Determine the (X, Y) coordinate at the center of the cell enclosing the given text.  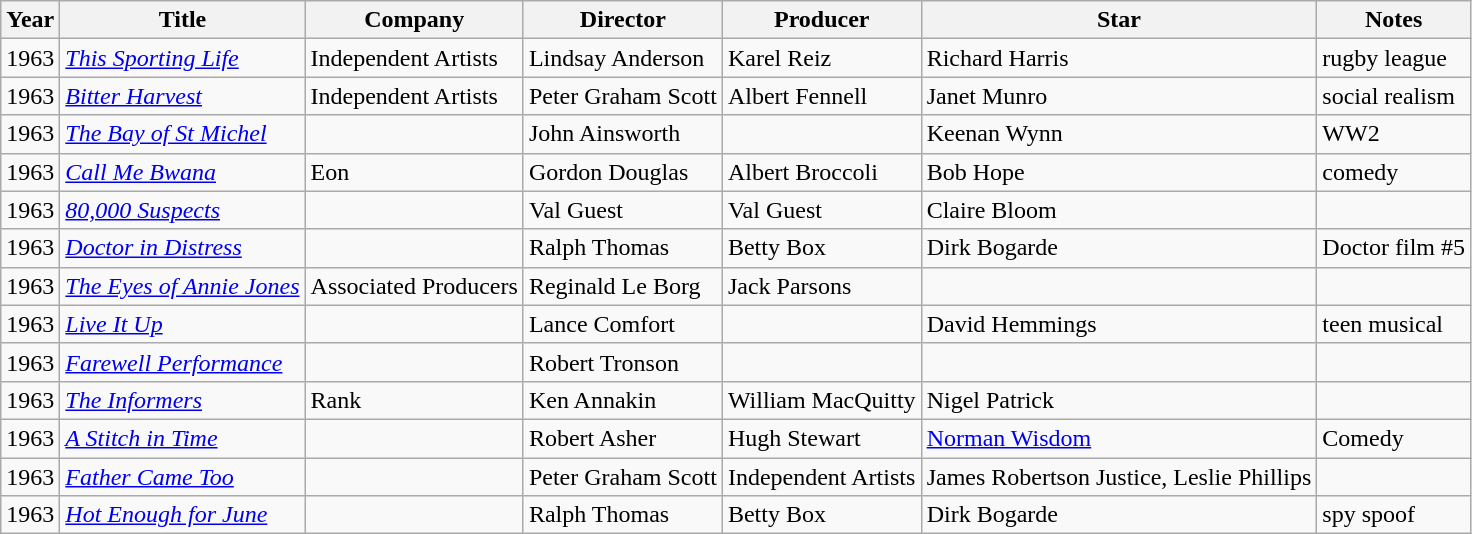
The Eyes of Annie Jones (182, 286)
John Ainsworth (622, 134)
Comedy (1394, 438)
Rank (414, 400)
Richard Harris (1119, 58)
Robert Asher (622, 438)
Lance Comfort (622, 324)
Director (622, 20)
WW2 (1394, 134)
comedy (1394, 172)
Keenan Wynn (1119, 134)
Farewell Performance (182, 362)
Title (182, 20)
Nigel Patrick (1119, 400)
Hot Enough for June (182, 515)
Albert Fennell (822, 96)
Company (414, 20)
Hugh Stewart (822, 438)
rugby league (1394, 58)
Jack Parsons (822, 286)
80,000 Suspects (182, 210)
Live It Up (182, 324)
William MacQuitty (822, 400)
Notes (1394, 20)
Janet Munro (1119, 96)
Karel Reiz (822, 58)
Gordon Douglas (622, 172)
Albert Broccoli (822, 172)
David Hemmings (1119, 324)
Lindsay Anderson (622, 58)
Eon (414, 172)
Year (30, 20)
Star (1119, 20)
spy spoof (1394, 515)
Father Came Too (182, 477)
Bob Hope (1119, 172)
Producer (822, 20)
Bitter Harvest (182, 96)
Associated Producers (414, 286)
The Bay of St Michel (182, 134)
teen musical (1394, 324)
James Robertson Justice, Leslie Phillips (1119, 477)
A Stitch in Time (182, 438)
Claire Bloom (1119, 210)
Ken Annakin (622, 400)
Call Me Bwana (182, 172)
This Sporting Life (182, 58)
Doctor film #5 (1394, 248)
Robert Tronson (622, 362)
The Informers (182, 400)
social realism (1394, 96)
Reginald Le Borg (622, 286)
Norman Wisdom (1119, 438)
Doctor in Distress (182, 248)
